Capture the cell that displays the provided text and extract its (x, y) central coordinate. 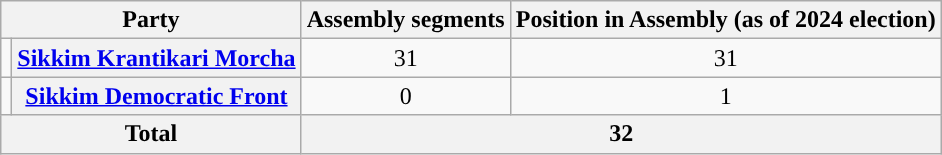
32 (621, 134)
1 (726, 96)
Total (151, 134)
Assembly segments (406, 20)
Position in Assembly (as of 2024 election) (726, 20)
Party (151, 20)
Sikkim Krantikari Morcha (156, 58)
0 (406, 96)
Sikkim Democratic Front (156, 96)
